From the cell containing the given text, extract its center point as [X, Y] coordinate. 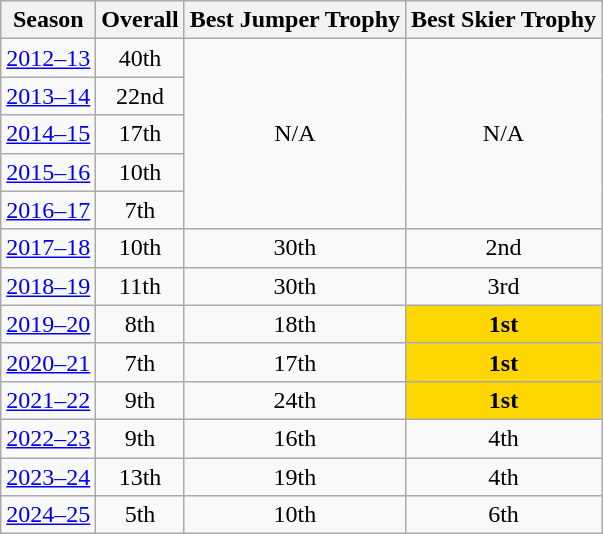
2012–13 [48, 58]
24th [294, 400]
2015–16 [48, 172]
2021–22 [48, 400]
2024–25 [48, 515]
6th [504, 515]
Best Jumper Trophy [294, 20]
18th [294, 324]
22nd [140, 96]
13th [140, 477]
2022–23 [48, 438]
2013–14 [48, 96]
2014–15 [48, 134]
8th [140, 324]
2nd [504, 248]
19th [294, 477]
5th [140, 515]
2018–19 [48, 286]
2019–20 [48, 324]
3rd [504, 286]
2016–17 [48, 210]
40th [140, 58]
2020–21 [48, 362]
11th [140, 286]
Season [48, 20]
Best Skier Trophy [504, 20]
2017–18 [48, 248]
Overall [140, 20]
16th [294, 438]
2023–24 [48, 477]
